Detect which cell encompasses the target text, then output its (x, y) center coordinate. 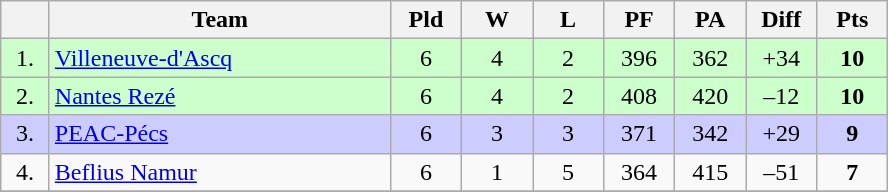
W (496, 20)
362 (710, 58)
+34 (782, 58)
+29 (782, 134)
Pld (426, 20)
Nantes Rezé (220, 96)
342 (710, 134)
PEAC-Pécs (220, 134)
408 (640, 96)
4. (26, 172)
7 (852, 172)
420 (710, 96)
Pts (852, 20)
PA (710, 20)
364 (640, 172)
1 (496, 172)
L (568, 20)
Beflius Namur (220, 172)
1. (26, 58)
Diff (782, 20)
396 (640, 58)
9 (852, 134)
3. (26, 134)
2. (26, 96)
5 (568, 172)
PF (640, 20)
–51 (782, 172)
415 (710, 172)
Villeneuve-d'Ascq (220, 58)
Team (220, 20)
371 (640, 134)
–12 (782, 96)
